Pinpoint the cell where the given text exists, returning its (x, y) midpoint coordinate. 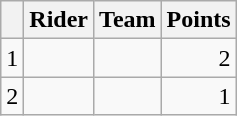
Points (198, 20)
Team (128, 20)
Rider (59, 20)
